Find where the given text appears and provide that cell's center as (x, y) coordinate. 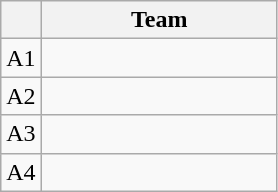
A1 (21, 58)
Team (159, 20)
A4 (21, 172)
A3 (21, 134)
A2 (21, 96)
